Identify which cell holds the provided text, then report its [x, y] central coordinate. 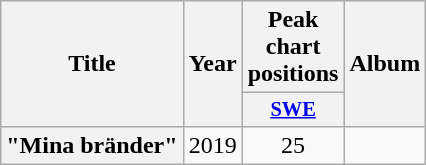
Peak chart positions [293, 47]
SWE [293, 110]
Year [212, 64]
25 [293, 145]
Title [92, 64]
Album [385, 64]
2019 [212, 145]
"Mina bränder" [92, 145]
